Scan for the cell matching the given text and deliver its [X, Y] coordinate at center. 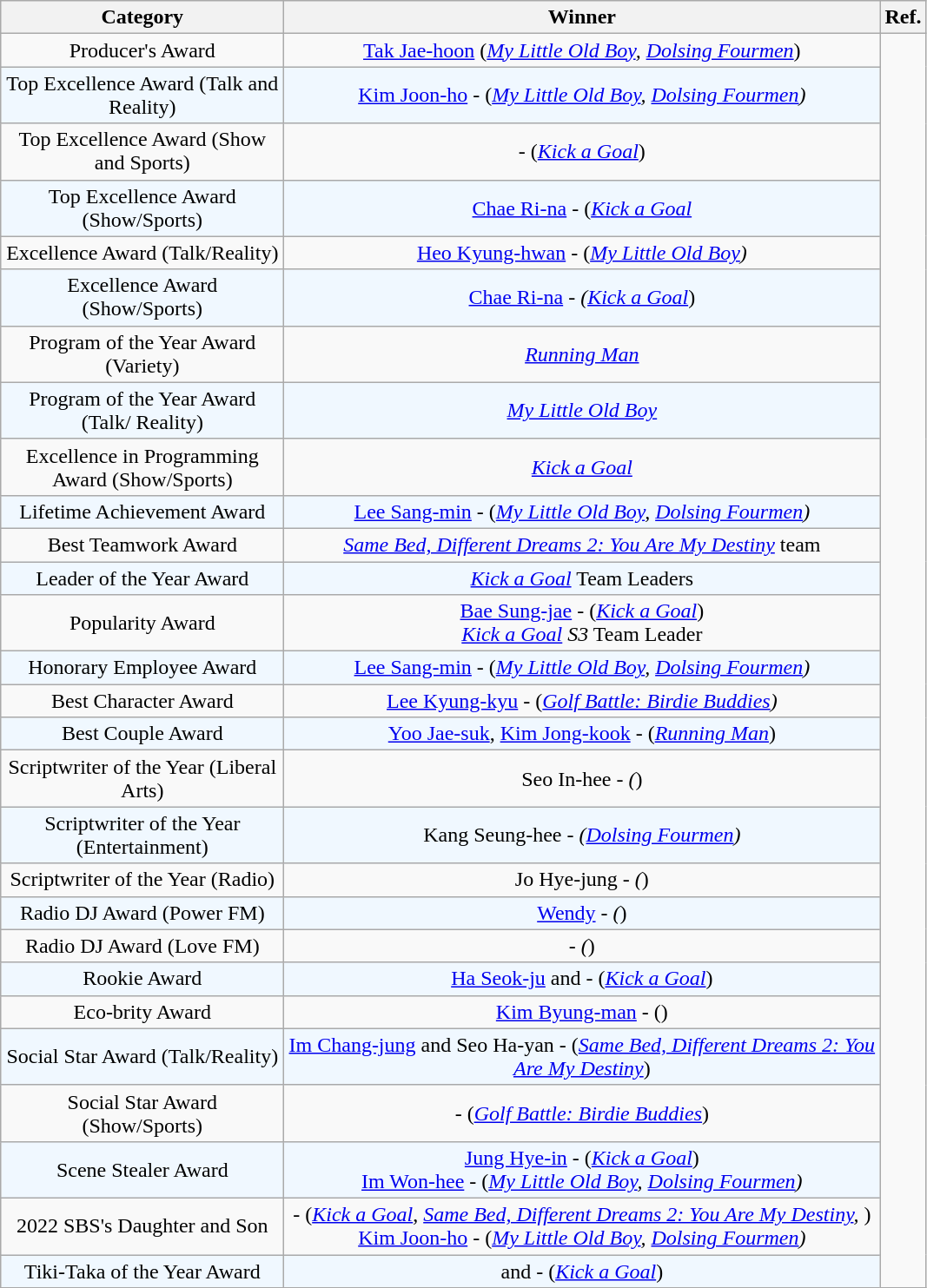
Jo Hye-jung - () [582, 880]
Kim Joon-ho - (My Little Old Boy, Dolsing Fourmen) [582, 96]
Top Excellence Award (Talk and Reality) [142, 96]
Lee Kyung-kyu - (Golf Battle: Birdie Buddies) [582, 701]
Yoo Jae-suk, Kim Jong-kook - (Running Man) [582, 734]
Lifetime Achievement Award [142, 512]
Kick a Goal Team Leaders [582, 578]
Winner [582, 17]
Scriptwriter of the Year (Entertainment) [142, 836]
Jung Hye-in - (Kick a Goal)Im Won-hee - (My Little Old Boy, Dolsing Fourmen) [582, 1169]
Kick a Goal [582, 467]
Excellence Award (Talk/Reality) [142, 253]
Program of the Year Award (Variety) [142, 354]
Tak Jae-hoon (My Little Old Boy, Dolsing Fourmen) [582, 50]
Tiki-Taka of the Year Award [142, 1271]
Kim Byung-man - () [582, 1012]
Social Star Award (Talk/Reality) [142, 1056]
Scene Stealer Award [142, 1169]
Bae Sung-jae - (Kick a Goal)Kick a Goal S3 Team Leader [582, 624]
Popularity Award [142, 624]
Eco-brity Award [142, 1012]
Heo Kyung-hwan - (My Little Old Boy) [582, 253]
Excellence in Programming Award (Show/Sports) [142, 467]
Scriptwriter of the Year (Radio) [142, 880]
2022 SBS's Daughter and Son [142, 1226]
- (Golf Battle: Birdie Buddies) [582, 1113]
Social Star Award (Show/Sports) [142, 1113]
Producer's Award [142, 50]
Leader of the Year Award [142, 578]
Best Teamwork Award [142, 545]
Excellence Award (Show/Sports) [142, 297]
Im Chang-jung and Seo Ha-yan - (Same Bed, Different Dreams 2: You Are My Destiny) [582, 1056]
Running Man [582, 354]
Radio DJ Award (Love FM) [142, 946]
- (Kick a Goal) [582, 151]
Honorary Employee Award [142, 668]
Top Excellence Award (Show/Sports) [142, 208]
Wendy - () [582, 913]
Same Bed, Different Dreams 2: You Are My Destiny team [582, 545]
Rookie Award [142, 979]
My Little Old Boy [582, 410]
Best Couple Award [142, 734]
Top Excellence Award (Show and Sports) [142, 151]
Category [142, 17]
Scriptwriter of the Year (Liberal Arts) [142, 778]
Chae Ri-na - (Kick a Goal [582, 208]
Ref. [904, 17]
- () [582, 946]
Ha Seok-ju and - (Kick a Goal) [582, 979]
Chae Ri-na - (Kick a Goal) [582, 297]
and - (Kick a Goal) [582, 1271]
- (Kick a Goal, Same Bed, Different Dreams 2: You Are My Destiny, )Kim Joon-ho - (My Little Old Boy, Dolsing Fourmen) [582, 1226]
Radio DJ Award (Power FM) [142, 913]
Seo In-hee - () [582, 778]
Kang Seung-hee - (Dolsing Fourmen) [582, 836]
Program of the Year Award (Talk/ Reality) [142, 410]
Best Character Award [142, 701]
